Determine the (X, Y) coordinate at the center of the cell enclosing the given text.  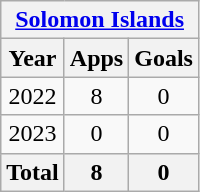
Year (33, 58)
2023 (33, 134)
Apps (96, 58)
Goals (164, 58)
Solomon Islands (100, 20)
2022 (33, 96)
Total (33, 172)
